Detect which cell encompasses the target text, then output its [x, y] center coordinate. 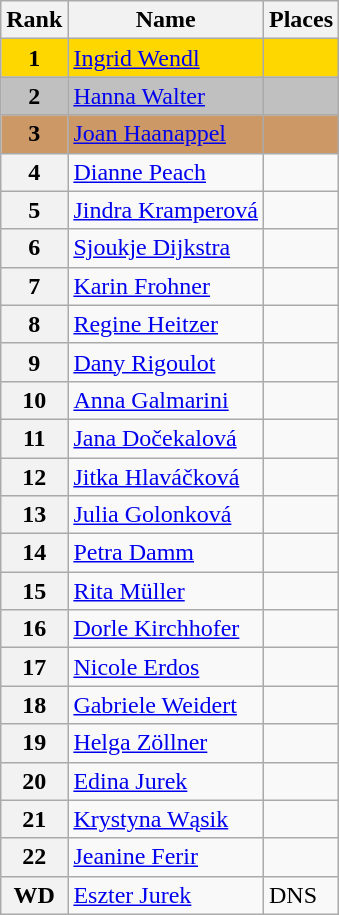
21 [34, 819]
Ingrid Wendl [166, 58]
Dany Rigoulot [166, 362]
Dianne Peach [166, 172]
Joan Haanappel [166, 134]
WD [34, 895]
22 [34, 857]
Rita Müller [166, 591]
Jindra Kramperová [166, 210]
Jitka Hlaváčková [166, 477]
Sjoukje Dijkstra [166, 248]
Places [302, 20]
5 [34, 210]
1 [34, 58]
8 [34, 324]
20 [34, 781]
4 [34, 172]
3 [34, 134]
Karin Frohner [166, 286]
Jana Dočekalová [166, 438]
Rank [34, 20]
13 [34, 515]
11 [34, 438]
Gabriele Weidert [166, 705]
Krystyna Wąsik [166, 819]
15 [34, 591]
2 [34, 96]
10 [34, 400]
DNS [302, 895]
Jeanine Ferir [166, 857]
17 [34, 667]
9 [34, 362]
Hanna Walter [166, 96]
Petra Damm [166, 553]
Regine Heitzer [166, 324]
16 [34, 629]
Julia Golonková [166, 515]
Name [166, 20]
12 [34, 477]
Edina Jurek [166, 781]
Dorle Kirchhofer [166, 629]
Nicole Erdos [166, 667]
19 [34, 743]
Helga Zöllner [166, 743]
Eszter Jurek [166, 895]
7 [34, 286]
Anna Galmarini [166, 400]
6 [34, 248]
18 [34, 705]
14 [34, 553]
